Extract the (X, Y) coordinate from the center of the cell holding the provided text.  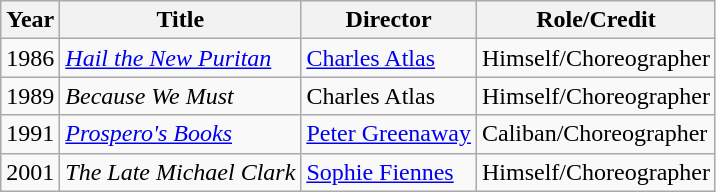
Role/Credit (596, 20)
Caliban/Choreographer (596, 134)
Title (180, 20)
Prospero's Books (180, 134)
Sophie Fiennes (389, 172)
1986 (30, 58)
The Late Michael Clark (180, 172)
Year (30, 20)
Peter Greenaway (389, 134)
Hail the New Puritan (180, 58)
2001 (30, 172)
1991 (30, 134)
Because We Must (180, 96)
1989 (30, 96)
Director (389, 20)
